Pinpoint the cell where the given text exists, returning its (X, Y) midpoint coordinate. 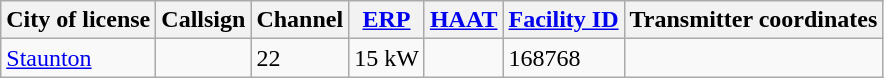
Callsign (204, 20)
15 kW (387, 58)
Channel (300, 20)
Transmitter coordinates (754, 20)
22 (300, 58)
ERP (387, 20)
City of license (78, 20)
168768 (564, 58)
HAAT (464, 20)
Facility ID (564, 20)
Staunton (78, 58)
